Pinpoint the cell where the given text exists, returning its (x, y) midpoint coordinate. 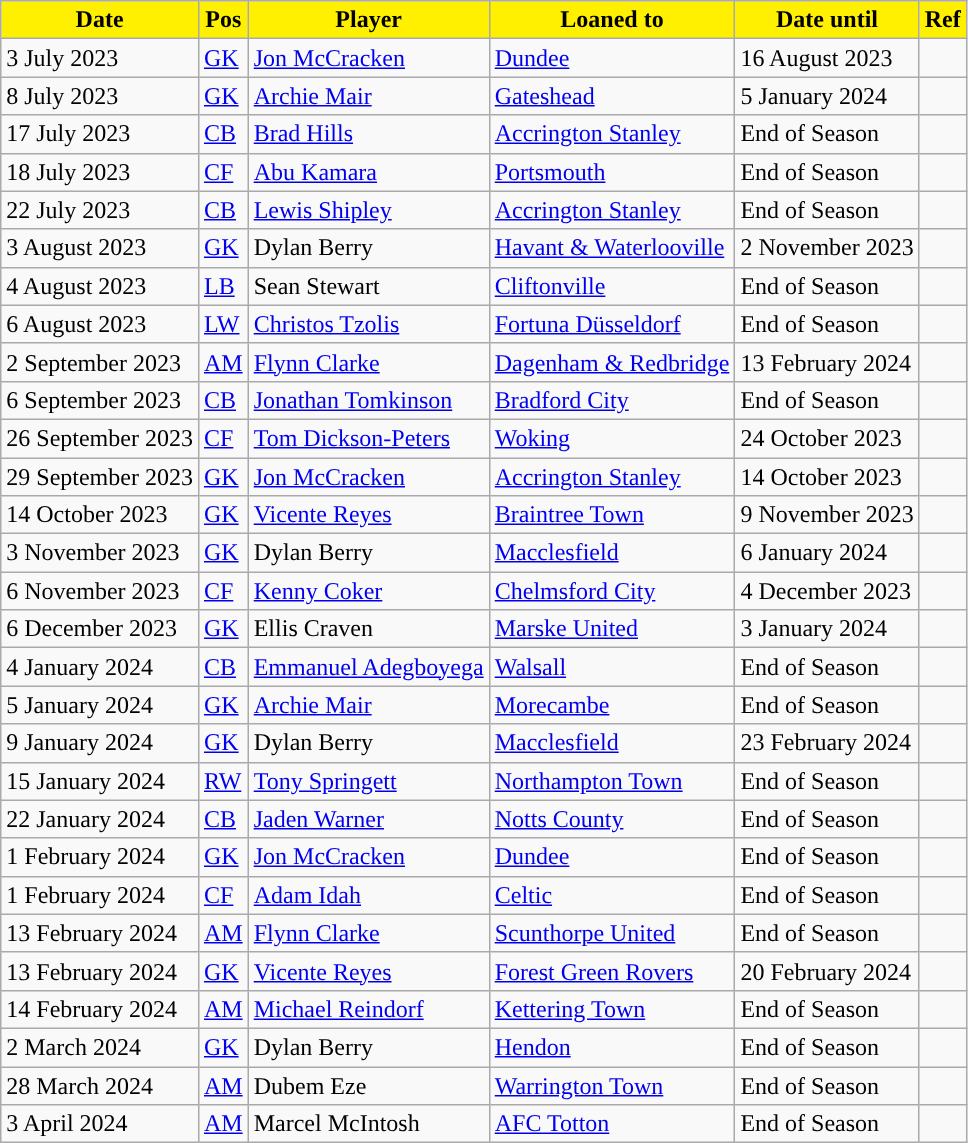
6 September 2023 (100, 400)
3 January 2024 (827, 629)
Ref (942, 20)
Loaned to (612, 20)
Hendon (612, 1047)
29 September 2023 (100, 477)
Gateshead (612, 96)
Jaden Warner (368, 819)
2 November 2023 (827, 248)
2 September 2023 (100, 362)
Date until (827, 20)
Jonathan Tomkinson (368, 400)
Kettering Town (612, 1009)
Marske United (612, 629)
RW (223, 781)
23 February 2024 (827, 743)
Bradford City (612, 400)
Portsmouth (612, 172)
Christos Tzolis (368, 324)
17 July 2023 (100, 134)
2 March 2024 (100, 1047)
Marcel McIntosh (368, 1124)
Braintree Town (612, 515)
Woking (612, 438)
9 November 2023 (827, 515)
26 September 2023 (100, 438)
Michael Reindorf (368, 1009)
4 January 2024 (100, 667)
AFC Totton (612, 1124)
Tony Springett (368, 781)
16 August 2023 (827, 58)
Abu Kamara (368, 172)
4 August 2023 (100, 286)
Ellis Craven (368, 629)
Sean Stewart (368, 286)
Notts County (612, 819)
6 January 2024 (827, 553)
Date (100, 20)
Warrington Town (612, 1085)
18 July 2023 (100, 172)
Dagenham & Redbridge (612, 362)
6 December 2023 (100, 629)
6 August 2023 (100, 324)
Emmanuel Adegboyega (368, 667)
Adam Idah (368, 895)
3 July 2023 (100, 58)
15 January 2024 (100, 781)
14 February 2024 (100, 1009)
28 March 2024 (100, 1085)
Kenny Coker (368, 591)
Chelmsford City (612, 591)
3 April 2024 (100, 1124)
3 August 2023 (100, 248)
22 July 2023 (100, 210)
Dubem Eze (368, 1085)
Lewis Shipley (368, 210)
Celtic (612, 895)
LB (223, 286)
Forest Green Rovers (612, 971)
9 January 2024 (100, 743)
Walsall (612, 667)
Havant & Waterlooville (612, 248)
Pos (223, 20)
Scunthorpe United (612, 933)
LW (223, 324)
4 December 2023 (827, 591)
20 February 2024 (827, 971)
6 November 2023 (100, 591)
Brad Hills (368, 134)
Cliftonville (612, 286)
Player (368, 20)
Fortuna Düsseldorf (612, 324)
22 January 2024 (100, 819)
3 November 2023 (100, 553)
Morecambe (612, 705)
Tom Dickson-Peters (368, 438)
8 July 2023 (100, 96)
24 October 2023 (827, 438)
Northampton Town (612, 781)
